Return the (x, y) coordinate for the center point of the cell that contains the specified text.  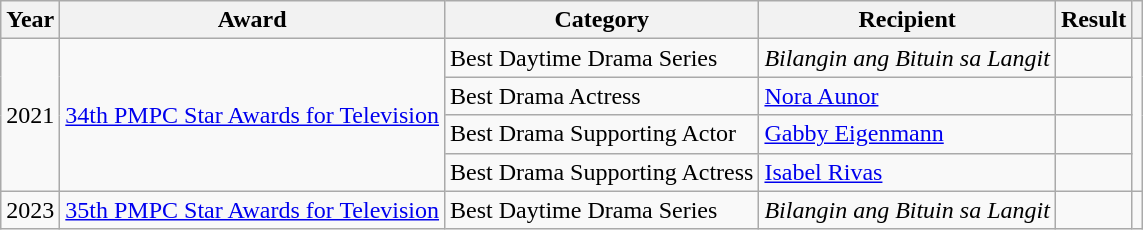
Nora Aunor (907, 96)
Result (1093, 20)
Year (30, 20)
34th PMPC Star Awards for Television (252, 115)
Isabel Rivas (907, 172)
2023 (30, 210)
35th PMPC Star Awards for Television (252, 210)
Category (602, 20)
2021 (30, 115)
Best Drama Supporting Actor (602, 134)
Best Drama Supporting Actress (602, 172)
Award (252, 20)
Recipient (907, 20)
Gabby Eigenmann (907, 134)
Best Drama Actress (602, 96)
